Find where the given text appears and provide that cell's center as (x, y) coordinate. 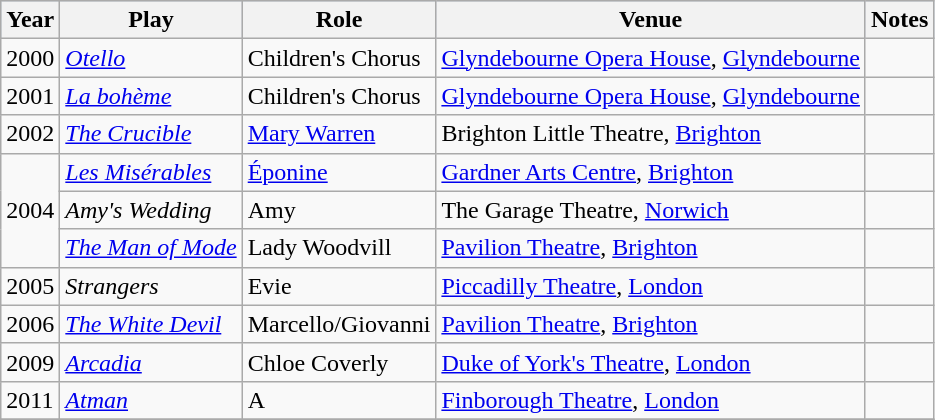
2002 (30, 134)
Notes (899, 20)
Brighton Little Theatre, Brighton (651, 134)
Strangers (151, 286)
2006 (30, 324)
Amy (339, 210)
Duke of York's Theatre, London (651, 362)
2000 (30, 58)
A (339, 400)
Les Misérables (151, 172)
Finborough Theatre, London (651, 400)
Lady Woodvill (339, 248)
La bohème (151, 96)
Amy's Wedding (151, 210)
Otello (151, 58)
Éponine (339, 172)
Venue (651, 20)
Play (151, 20)
The Crucible (151, 134)
Atman (151, 400)
Chloe Coverly (339, 362)
Evie (339, 286)
Year (30, 20)
The White Devil (151, 324)
Role (339, 20)
The Garage Theatre, Norwich (651, 210)
Gardner Arts Centre, Brighton (651, 172)
Mary Warren (339, 134)
The Man of Mode (151, 248)
2005 (30, 286)
Arcadia (151, 362)
Piccadilly Theatre, London (651, 286)
2011 (30, 400)
Marcello/Giovanni (339, 324)
2001 (30, 96)
2009 (30, 362)
2004 (30, 210)
